Pinpoint the cell where the given text exists, returning its (x, y) midpoint coordinate. 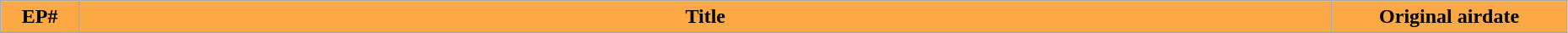
EP# (40, 17)
Original airdate (1449, 17)
Title (705, 17)
